Determine the [X, Y] coordinate at the center of the cell enclosing the given text.  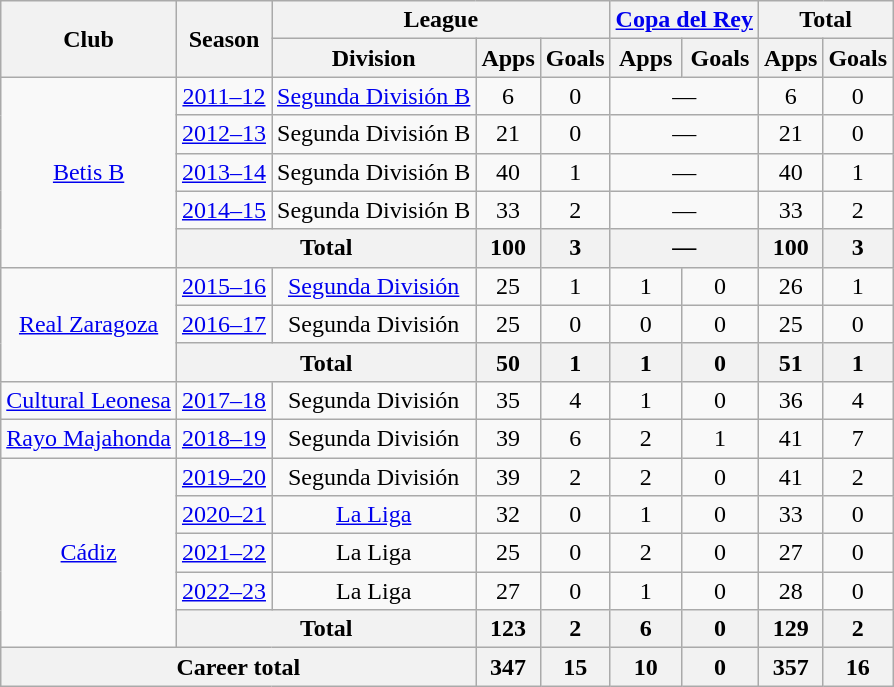
7 [858, 438]
2011–12 [224, 96]
2017–18 [224, 400]
Career total [238, 667]
Division [374, 58]
2019–20 [224, 477]
32 [508, 515]
Cultural Leonesa [89, 400]
2013–14 [224, 172]
26 [790, 286]
2021–22 [224, 553]
2012–13 [224, 134]
2022–23 [224, 591]
28 [790, 591]
123 [508, 629]
357 [790, 667]
50 [508, 362]
Club [89, 39]
2018–19 [224, 438]
Real Zaragoza [89, 324]
16 [858, 667]
35 [508, 400]
36 [790, 400]
2016–17 [224, 324]
2015–16 [224, 286]
129 [790, 629]
2014–15 [224, 210]
10 [646, 667]
Rayo Majahonda [89, 438]
League [442, 20]
51 [790, 362]
Season [224, 39]
Copa del Rey [684, 20]
15 [575, 667]
Cádiz [89, 553]
347 [508, 667]
2020–21 [224, 515]
Betis B [89, 172]
